For the text-containing cell, return its midpoint in [x, y] coordinate format. 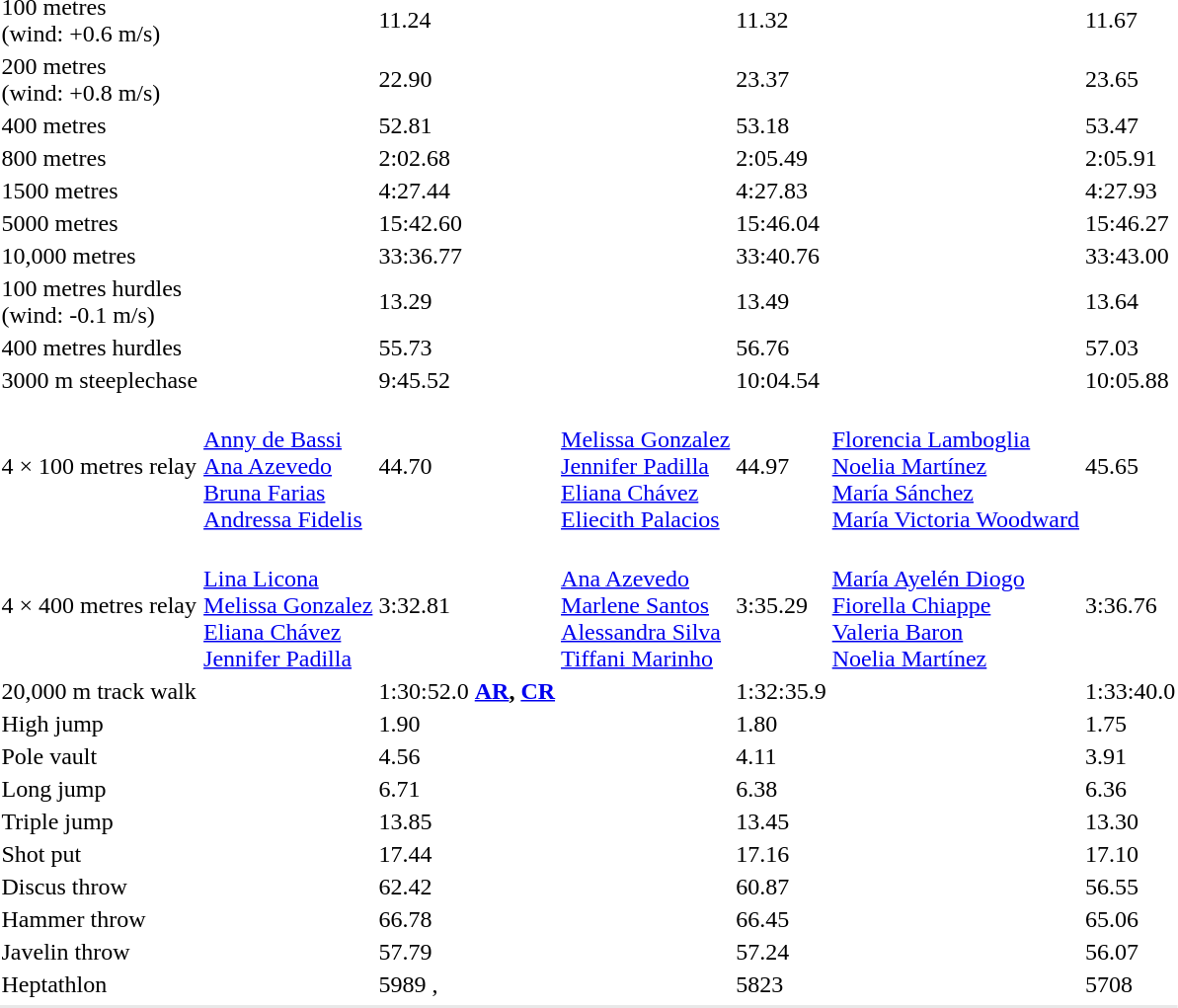
Pole vault [100, 756]
10:04.54 [781, 380]
2:02.68 [467, 158]
5989 , [467, 984]
65.06 [1131, 919]
20,000 m track walk [100, 691]
17.44 [467, 854]
Melissa GonzalezJennifer PadillaEliana ChávezEliecith Palacios [646, 466]
Long jump [100, 789]
5823 [781, 984]
3000 m steeplechase [100, 380]
57.79 [467, 952]
Heptathlon [100, 984]
3:32.81 [467, 605]
33:36.77 [467, 256]
5708 [1131, 984]
13.64 [1131, 302]
1.90 [467, 724]
Triple jump [100, 821]
62.42 [467, 887]
3.91 [1131, 756]
Shot put [100, 854]
33:43.00 [1131, 256]
53.47 [1131, 125]
17.10 [1131, 854]
2:05.91 [1131, 158]
56.76 [781, 348]
15:46.04 [781, 223]
1500 metres [100, 191]
23.65 [1131, 79]
1:32:35.9 [781, 691]
15:42.60 [467, 223]
45.65 [1131, 466]
33:40.76 [781, 256]
400 metres [100, 125]
Hammer throw [100, 919]
100 metres hurdles(wind: -0.1 m/s) [100, 302]
55.73 [467, 348]
57.24 [781, 952]
1:33:40.0 [1131, 691]
4:27.83 [781, 191]
22.90 [467, 79]
María Ayelén DiogoFiorella ChiappeValeria BaronNoelia Martínez [956, 605]
13.30 [1131, 821]
13.29 [467, 302]
6.38 [781, 789]
High jump [100, 724]
3:35.29 [781, 605]
44.70 [467, 466]
10,000 metres [100, 256]
57.03 [1131, 348]
52.81 [467, 125]
13.45 [781, 821]
800 metres [100, 158]
53.18 [781, 125]
17.16 [781, 854]
44.97 [781, 466]
2:05.49 [781, 158]
4:27.93 [1131, 191]
56.07 [1131, 952]
Javelin throw [100, 952]
1.80 [781, 724]
Lina LiconaMelissa GonzalezEliana ChávezJennifer Padilla [288, 605]
13.85 [467, 821]
6.36 [1131, 789]
10:05.88 [1131, 380]
Ana AzevedoMarlene SantosAlessandra SilvaTiffani Marinho [646, 605]
66.78 [467, 919]
23.37 [781, 79]
56.55 [1131, 887]
Discus throw [100, 887]
4 × 400 metres relay [100, 605]
66.45 [781, 919]
13.49 [781, 302]
4.56 [467, 756]
200 metres(wind: +0.8 m/s) [100, 79]
6.71 [467, 789]
9:45.52 [467, 380]
Anny de BassiAna AzevedoBruna FariasAndressa Fidelis [288, 466]
60.87 [781, 887]
1.75 [1131, 724]
5000 metres [100, 223]
400 metres hurdles [100, 348]
1:30:52.0 AR, CR [467, 691]
Florencia LambogliaNoelia MartínezMaría SánchezMaría Victoria Woodward [956, 466]
3:36.76 [1131, 605]
4 × 100 metres relay [100, 466]
4.11 [781, 756]
4:27.44 [467, 191]
15:46.27 [1131, 223]
